Extract the [X, Y] coordinate from the center of the cell holding the provided text.  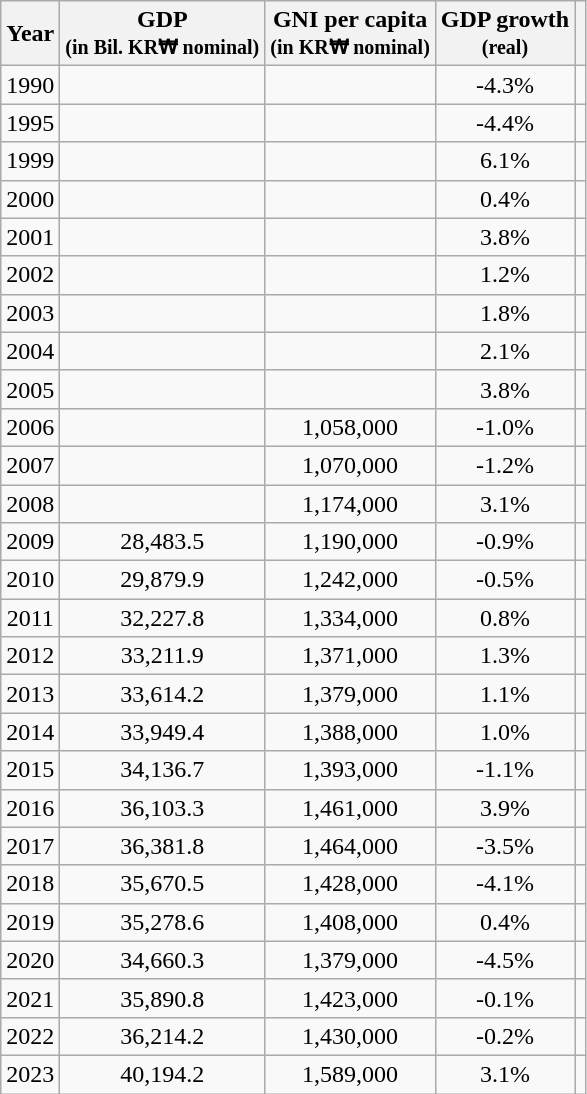
36,381.8 [162, 846]
2008 [30, 503]
-0.1% [504, 998]
1,058,000 [350, 427]
33,949.4 [162, 732]
1,461,000 [350, 808]
2.1% [504, 351]
2016 [30, 808]
1995 [30, 123]
1,242,000 [350, 580]
2001 [30, 237]
1,408,000 [350, 922]
Year [30, 34]
1,589,000 [350, 1074]
29,879.9 [162, 580]
2010 [30, 580]
-0.2% [504, 1036]
2017 [30, 846]
2015 [30, 770]
-4.1% [504, 884]
34,660.3 [162, 960]
36,214.2 [162, 1036]
6.1% [504, 161]
2012 [30, 656]
2007 [30, 465]
35,278.6 [162, 922]
2022 [30, 1036]
2006 [30, 427]
-4.5% [504, 960]
2005 [30, 389]
2000 [30, 199]
0.8% [504, 618]
2021 [30, 998]
-0.9% [504, 542]
33,211.9 [162, 656]
1.0% [504, 732]
1999 [30, 161]
1,428,000 [350, 884]
2023 [30, 1074]
-1.2% [504, 465]
GDP(in Bil. KR₩ nominal) [162, 34]
2014 [30, 732]
2018 [30, 884]
1,371,000 [350, 656]
1,464,000 [350, 846]
35,890.8 [162, 998]
34,136.7 [162, 770]
2009 [30, 542]
-4.3% [504, 85]
-1.0% [504, 427]
1990 [30, 85]
-3.5% [504, 846]
1.2% [504, 275]
36,103.3 [162, 808]
1,388,000 [350, 732]
3.9% [504, 808]
1,393,000 [350, 770]
2003 [30, 313]
35,670.5 [162, 884]
1,070,000 [350, 465]
28,483.5 [162, 542]
1,190,000 [350, 542]
2002 [30, 275]
1.1% [504, 694]
1,174,000 [350, 503]
2004 [30, 351]
2019 [30, 922]
2011 [30, 618]
1,423,000 [350, 998]
-0.5% [504, 580]
33,614.2 [162, 694]
1,334,000 [350, 618]
GDP growth(real) [504, 34]
GNI per capita(in KR₩ nominal) [350, 34]
1.3% [504, 656]
1.8% [504, 313]
32,227.8 [162, 618]
-4.4% [504, 123]
-1.1% [504, 770]
2020 [30, 960]
2013 [30, 694]
40,194.2 [162, 1074]
1,430,000 [350, 1036]
